Identify which cell holds the provided text, then report its (X, Y) central coordinate. 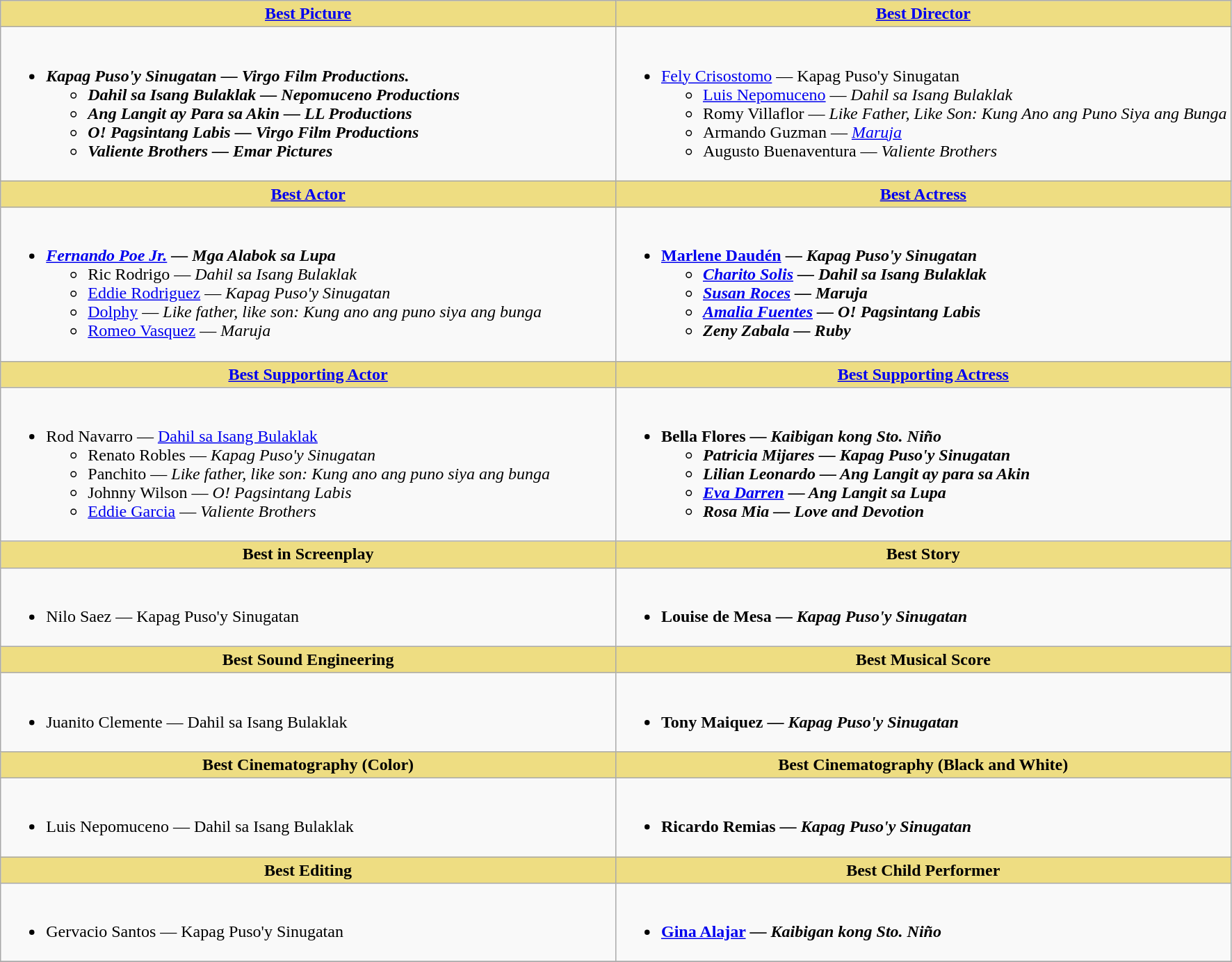
Best Editing (309, 870)
Best Actor (309, 194)
Gina Alajar — Kaibigan kong Sto. Niño (923, 922)
Juanito Clemente — Dahil sa Isang Bulaklak (309, 712)
Best Musical Score (923, 659)
Best in Screenplay (309, 554)
Best Cinematography (Color) (309, 764)
Best Supporting Actor (309, 374)
Best Actress (923, 194)
Ricardo Remias — Kapag Puso'y Sinugatan (923, 817)
Best Story (923, 554)
Best Sound Engineering (309, 659)
Best Supporting Actress (923, 374)
Best Picture (309, 14)
Best Director (923, 14)
Gervacio Santos — Kapag Puso'y Sinugatan (309, 922)
Tony Maiquez — Kapag Puso'y Sinugatan (923, 712)
Best Child Performer (923, 870)
Louise de Mesa — Kapag Puso'y Sinugatan (923, 607)
Luis Nepomuceno — Dahil sa Isang Bulaklak (309, 817)
Best Cinematography (Black and White) (923, 764)
Nilo Saez — Kapag Puso'y Sinugatan (309, 607)
